Provide the [x, y] coordinate of the cell's center where the given text is located.  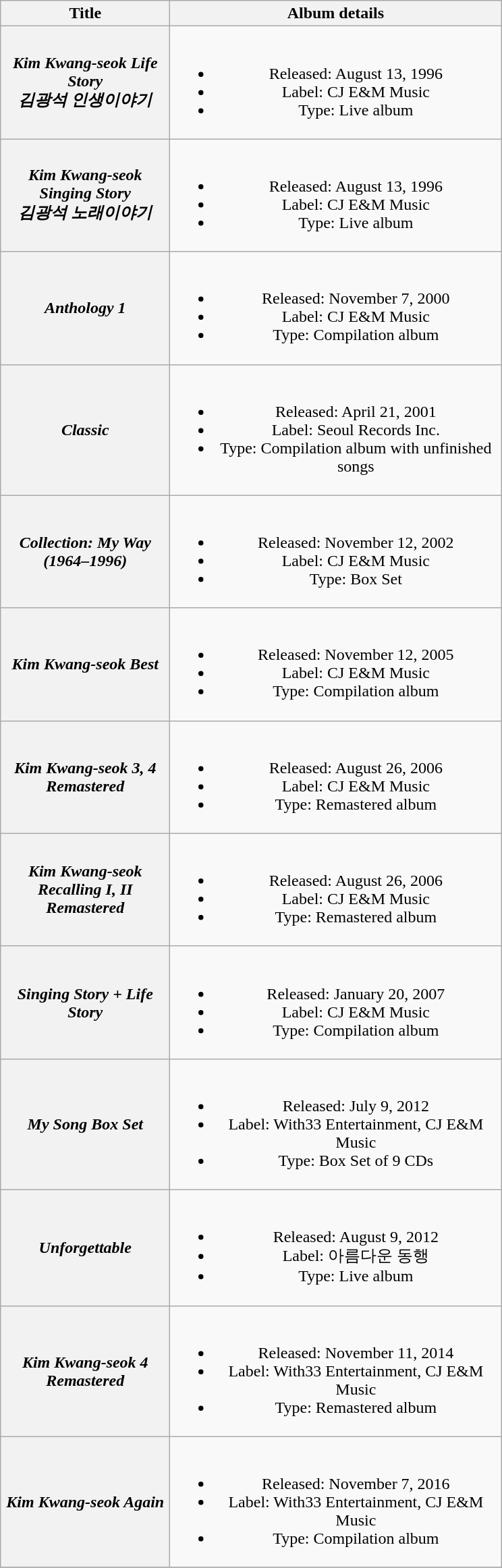
Released: November 11, 2014Label: With33 Entertainment, CJ E&M MusicType: Remastered album [336, 1371]
Singing Story + Life Story [85, 1003]
Released: April 21, 2001Label: Seoul Records Inc.Type: Compilation album with unfinished songs [336, 430]
Album details [336, 13]
Title [85, 13]
Released: November 7, 2016Label: With33 Entertainment, CJ E&M MusicType: Compilation album [336, 1502]
Anthology 1 [85, 308]
Kim Kwang-seok Again [85, 1502]
Released: August 9, 2012Label: 아름다운 동행Type: Live album [336, 1248]
Released: November 12, 2002Label: CJ E&M MusicType: Box Set [336, 552]
Unforgettable [85, 1248]
Released: November 12, 2005Label: CJ E&M MusicType: Compilation album [336, 664]
Classic [85, 430]
Kim Kwang-seok Singing Story김광석 노래이야기 [85, 196]
Kim Kwang-seok Life Story김광석 인생이야기 [85, 82]
Kim Kwang-seok 3, 4 Remastered [85, 777]
Kim Kwang-seok 4 Remastered [85, 1371]
Released: January 20, 2007Label: CJ E&M MusicType: Compilation album [336, 1003]
Kim Kwang-seok Best [85, 664]
Kim Kwang-seok Recalling I, II Remastered [85, 889]
Released: November 7, 2000Label: CJ E&M MusicType: Compilation album [336, 308]
My Song Box Set [85, 1124]
Released: July 9, 2012Label: With33 Entertainment, CJ E&M MusicType: Box Set of 9 CDs [336, 1124]
Collection: My Way (1964–1996) [85, 552]
